Determine the [X, Y] coordinate at the center of the cell enclosing the given text.  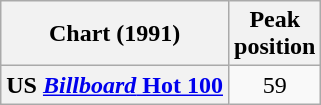
US Billboard Hot 100 [115, 85]
Peakposition [275, 34]
59 [275, 85]
Chart (1991) [115, 34]
